Return the [X, Y] coordinate for the center point of the cell that contains the specified text.  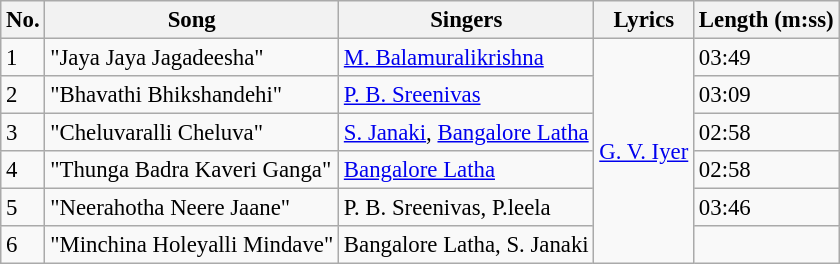
03:46 [766, 208]
Bangalore Latha [466, 170]
6 [23, 245]
P. B. Sreenivas [466, 95]
"Thunga Badra Kaveri Ganga" [192, 170]
4 [23, 170]
Song [192, 20]
S. Janaki, Bangalore Latha [466, 133]
03:49 [766, 58]
"Bhavathi Bhikshandehi" [192, 95]
Singers [466, 20]
2 [23, 95]
5 [23, 208]
3 [23, 133]
No. [23, 20]
"Neerahotha Neere Jaane" [192, 208]
M. Balamuralikrishna [466, 58]
Lyrics [644, 20]
03:09 [766, 95]
"Minchina Holeyalli Mindave" [192, 245]
"Cheluvaralli Cheluva" [192, 133]
Bangalore Latha, S. Janaki [466, 245]
Length (m:ss) [766, 20]
"Jaya Jaya Jagadeesha" [192, 58]
1 [23, 58]
P. B. Sreenivas, P.leela [466, 208]
